Extract the (X, Y) coordinate from the center of the cell holding the provided text.  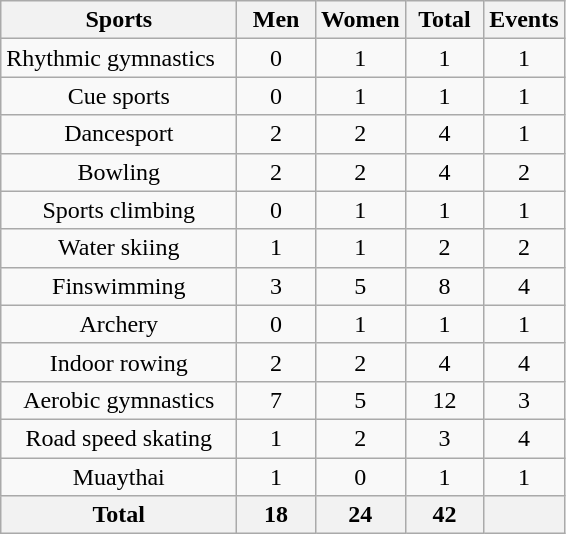
7 (276, 400)
8 (444, 286)
Muaythai (119, 477)
18 (276, 515)
12 (444, 400)
Events (524, 20)
Women (360, 20)
Finswimming (119, 286)
Rhythmic gymnastics (119, 58)
Aerobic gymnastics (119, 400)
Bowling (119, 172)
Men (276, 20)
Road speed skating (119, 438)
Sports (119, 20)
Water skiing (119, 248)
Dancesport (119, 134)
Cue sports (119, 96)
Indoor rowing (119, 362)
Sports climbing (119, 210)
24 (360, 515)
Archery (119, 324)
42 (444, 515)
